Return [x, y] of the center of cell containing provided text 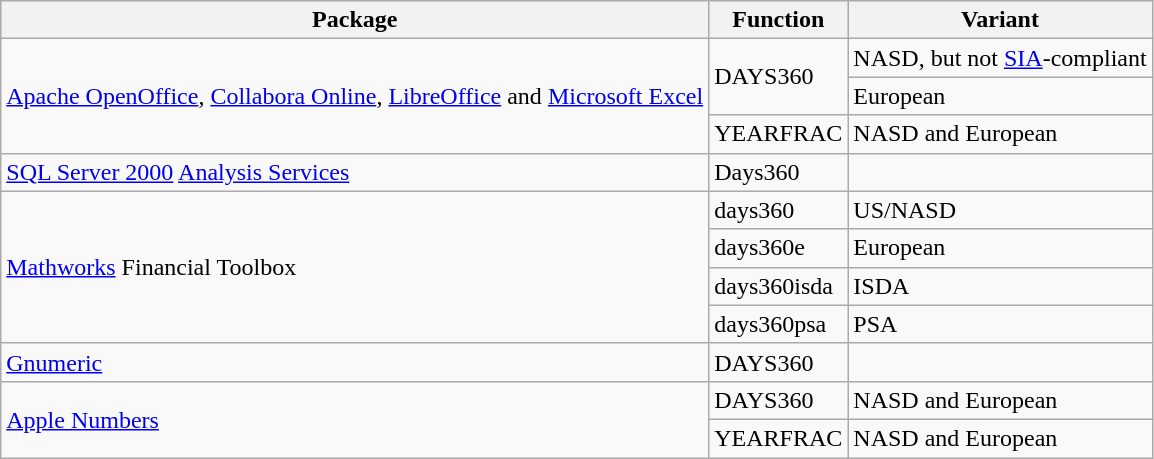
Gnumeric [355, 362]
Package [355, 20]
days360e [778, 248]
Apache OpenOffice, Collabora Online, LibreOffice and Microsoft Excel [355, 96]
US/NASD [1000, 210]
Mathworks Financial Toolbox [355, 267]
Days360 [778, 172]
days360isda [778, 286]
days360psa [778, 324]
ISDA [1000, 286]
SQL Server 2000 Analysis Services [355, 172]
Function [778, 20]
days360 [778, 210]
PSA [1000, 324]
Variant [1000, 20]
Apple Numbers [355, 419]
NASD, but not SIA-compliant [1000, 58]
